Pinpoint the cell where the given text exists, returning its [X, Y] midpoint coordinate. 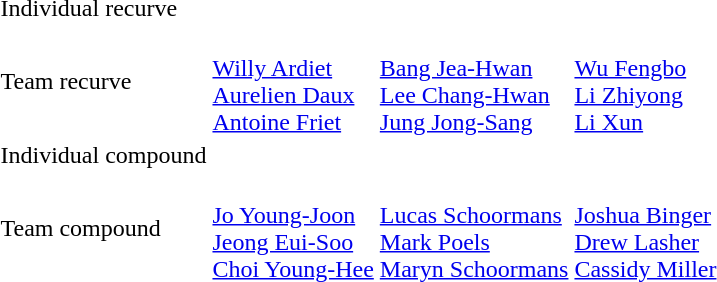
Bang Jea-HwanLee Chang-HwanJung Jong-Sang [474, 82]
Willy ArdietAurelien DauxAntoine Friet [293, 82]
